Output the (X, Y) coordinate of the center of the cell containing the given text.  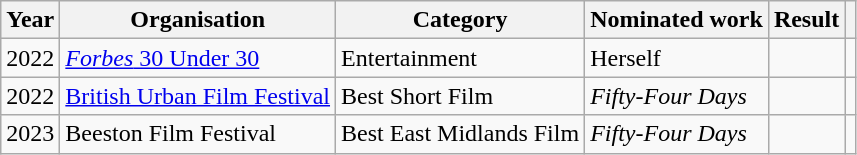
Best East Midlands Film (460, 134)
Category (460, 20)
2023 (30, 134)
Nominated work (677, 20)
Forbes 30 Under 30 (198, 58)
Year (30, 20)
Beeston Film Festival (198, 134)
Result (806, 20)
British Urban Film Festival (198, 96)
Herself (677, 58)
Organisation (198, 20)
Entertainment (460, 58)
Best Short Film (460, 96)
